Output the (x, y) coordinate of the center of the cell containing the given text.  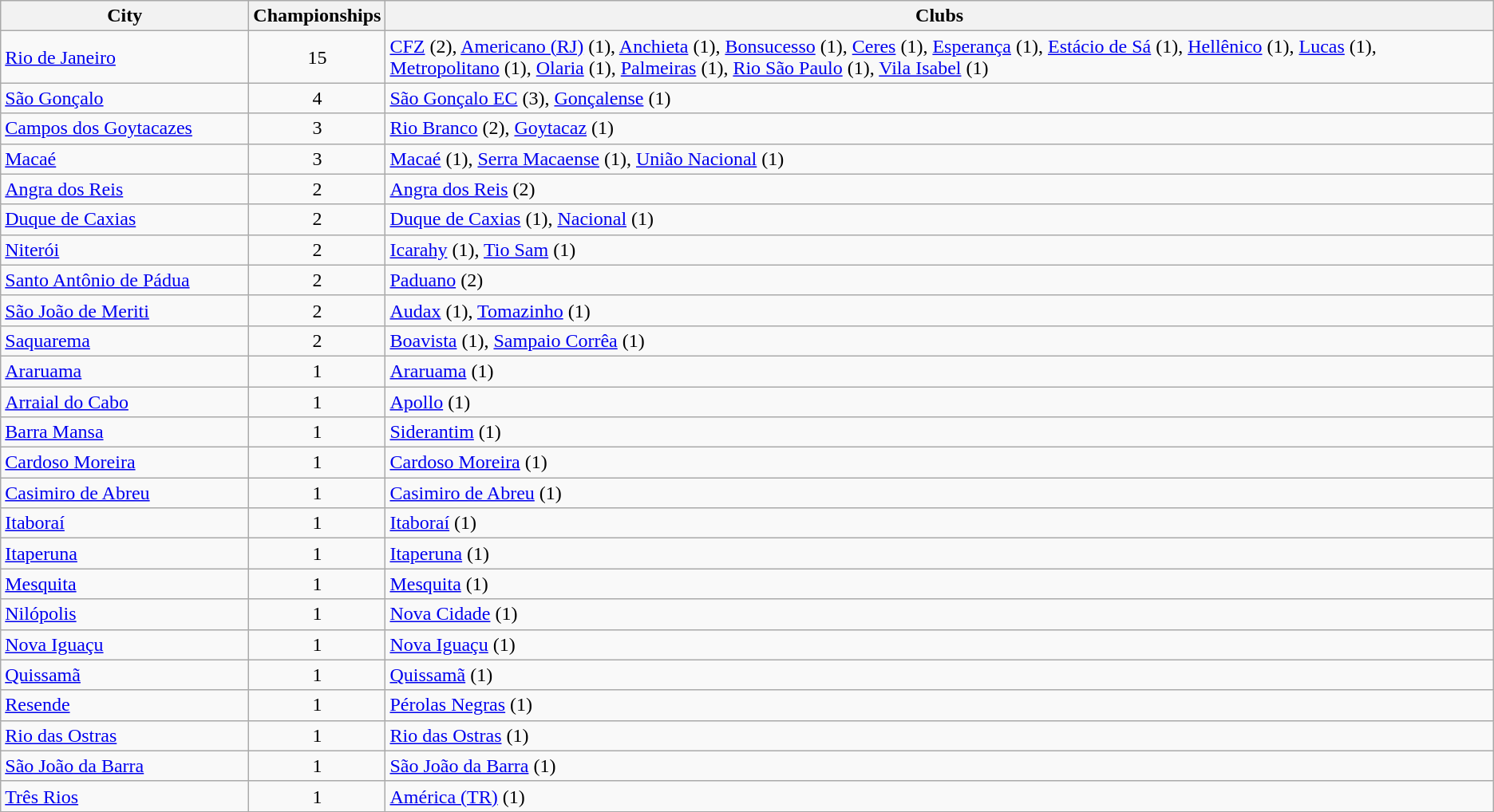
Quissamã (125, 675)
Nova Iguaçu (125, 644)
Audax (1), Tomazinho (1) (939, 310)
Mesquita (1) (939, 584)
Nova Iguaçu (1) (939, 644)
Campos dos Goytacazes (125, 128)
Pérolas Negras (1) (939, 705)
Barra Mansa (125, 432)
São João da Barra (1) (939, 766)
Resende (125, 705)
Itaperuna (1) (939, 554)
Quissamã (1) (939, 675)
Duque de Caxias (1), Nacional (1) (939, 219)
Rio das Ostras (125, 735)
Araruama (1) (939, 371)
Rio Branco (2), Goytacaz (1) (939, 128)
Mesquita (125, 584)
Siderantim (1) (939, 432)
São João de Meriti (125, 310)
Angra dos Reis (125, 189)
São Gonçalo EC (3), Gonçalense (1) (939, 98)
América (TR) (1) (939, 796)
Angra dos Reis (2) (939, 189)
City (125, 16)
São Gonçalo (125, 98)
Nilópolis (125, 614)
4 (318, 98)
Casimiro de Abreu (1) (939, 493)
Santo Antônio de Pádua (125, 280)
Araruama (125, 371)
Paduano (2) (939, 280)
Apollo (1) (939, 401)
Itaperuna (125, 554)
Nova Cidade (1) (939, 614)
Cardoso Moreira (125, 463)
Macaé (125, 159)
Saquarema (125, 341)
Boavista (1), Sampaio Corrêa (1) (939, 341)
Itaboraí (125, 523)
Clubs (939, 16)
Casimiro de Abreu (125, 493)
15 (318, 57)
Rio das Ostras (1) (939, 735)
Arraial do Cabo (125, 401)
Duque de Caxias (125, 219)
Itaboraí (1) (939, 523)
Icarahy (1), Tio Sam (1) (939, 250)
Championships (318, 16)
Três Rios (125, 796)
Cardoso Moreira (1) (939, 463)
Macaé (1), Serra Macaense (1), União Nacional (1) (939, 159)
Rio de Janeiro (125, 57)
São João da Barra (125, 766)
Niterói (125, 250)
